Return the (x, y) coordinate for the center point of the cell that contains the specified text.  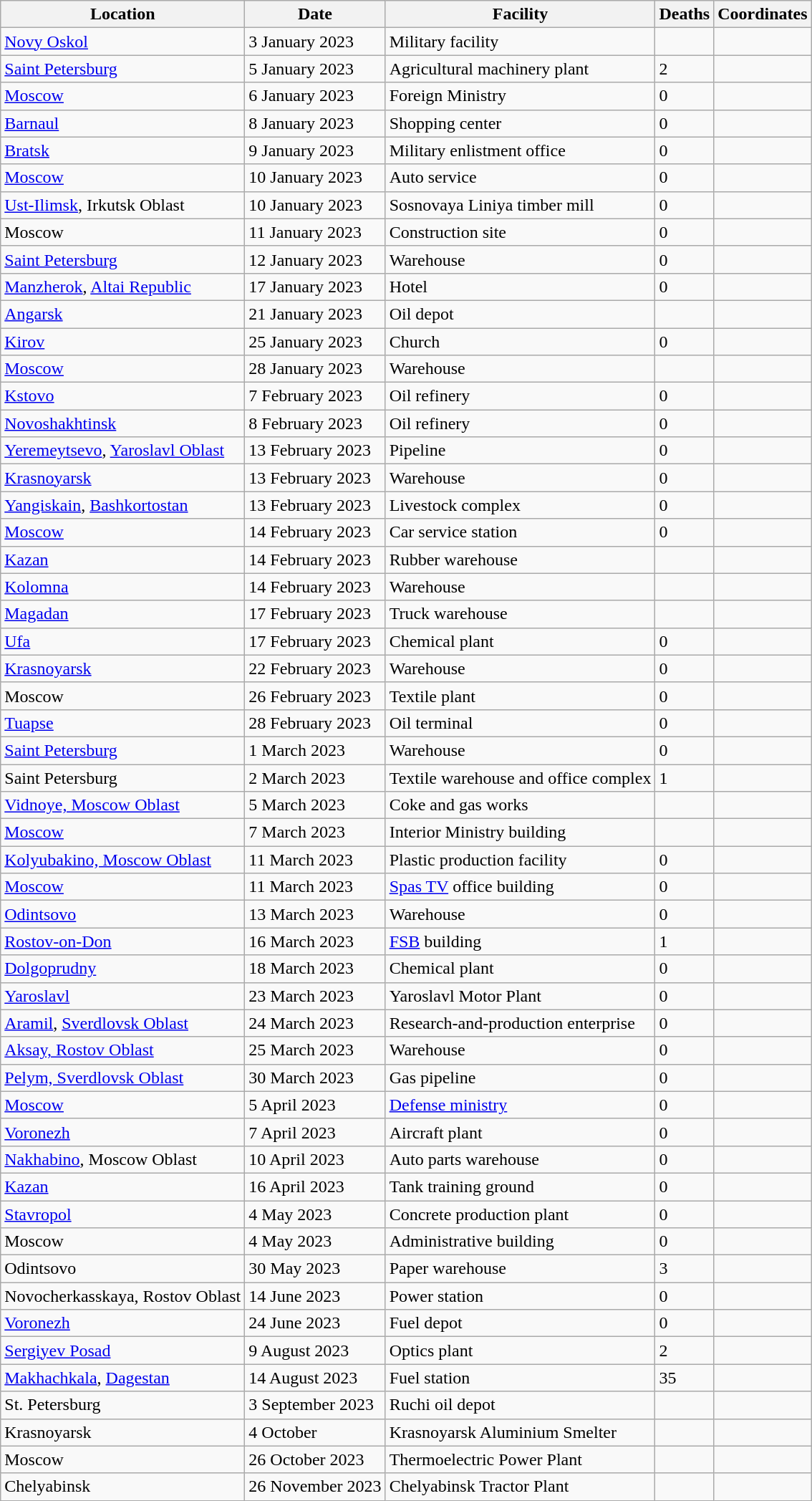
Tuapse (123, 723)
Gas pipeline (520, 1078)
5 April 2023 (315, 1105)
Krasnoyarsk Aluminium Smelter (520, 1432)
Facility (520, 14)
Defense ministry (520, 1105)
3 (685, 1269)
Tank training ground (520, 1186)
26 February 2023 (315, 696)
7 February 2023 (315, 396)
25 March 2023 (315, 1050)
24 March 2023 (315, 1023)
28 February 2023 (315, 723)
7 March 2023 (315, 833)
18 March 2023 (315, 969)
Car service station (520, 532)
Dolgoprudny (123, 969)
30 March 2023 (315, 1078)
St. Petersburg (123, 1405)
Aksay, Rostov Oblast (123, 1050)
Research-and-production enterprise (520, 1023)
Chelyabinsk (123, 1487)
Aramil, Sverdlovsk Oblast (123, 1023)
Angarsk (123, 314)
Yangiskain, Bashkortostan (123, 505)
16 March 2023 (315, 941)
8 February 2023 (315, 423)
Ufa (123, 641)
Yeremeytsevo, Yaroslavl Oblast (123, 451)
Spas TV office building (520, 887)
Yaroslavl Motor Plant (520, 996)
35 (685, 1378)
Kolyubakino, Moscow Oblast (123, 860)
Power station (520, 1296)
Optics plant (520, 1351)
Coordinates (763, 14)
Barnaul (123, 123)
Chelyabinsk Tractor Plant (520, 1487)
Shopping center (520, 123)
Aircraft plant (520, 1132)
Fuel station (520, 1378)
Rostov-on-Don (123, 941)
5 January 2023 (315, 69)
Magadan (123, 614)
28 January 2023 (315, 369)
2 March 2023 (315, 777)
Kirov (123, 342)
Deaths (685, 14)
3 September 2023 (315, 1405)
26 October 2023 (315, 1459)
Fuel depot (520, 1323)
Vidnoye, Moscow Oblast (123, 805)
7 April 2023 (315, 1132)
Coke and gas works (520, 805)
6 January 2023 (315, 96)
Construction site (520, 232)
Pelym, Sverdlovsk Oblast (123, 1078)
Concrete production plant (520, 1214)
17 January 2023 (315, 287)
Thermoelectric Power Plant (520, 1459)
23 March 2023 (315, 996)
22 February 2023 (315, 668)
Auto service (520, 178)
5 March 2023 (315, 805)
12 January 2023 (315, 259)
Paper warehouse (520, 1269)
Pipeline (520, 451)
Oil depot (520, 314)
Agricultural machinery plant (520, 69)
Stavropol (123, 1214)
26 November 2023 (315, 1487)
Hotel (520, 287)
Textile plant (520, 696)
Sergiyev Posad (123, 1351)
Novocherkasskaya, Rostov Oblast (123, 1296)
Nakhabino, Moscow Oblast (123, 1159)
Military enlistment office (520, 150)
Oil terminal (520, 723)
16 April 2023 (315, 1186)
Bratsk (123, 150)
10 April 2023 (315, 1159)
Textile warehouse and office complex (520, 777)
30 May 2023 (315, 1269)
Location (123, 14)
9 August 2023 (315, 1351)
Church (520, 342)
Manzherok, Altai Republic (123, 287)
14 August 2023 (315, 1378)
4 October (315, 1432)
Rubber warehouse (520, 560)
14 June 2023 (315, 1296)
Administrative building (520, 1242)
Livestock complex (520, 505)
Novy Oskol (123, 42)
25 January 2023 (315, 342)
Sosnovaya Liniya timber mill (520, 205)
Novoshakhtinsk (123, 423)
8 January 2023 (315, 123)
Auto parts warehouse (520, 1159)
Date (315, 14)
Ruchi oil depot (520, 1405)
13 March 2023 (315, 914)
11 January 2023 (315, 232)
Kolomna (123, 587)
21 January 2023 (315, 314)
24 June 2023 (315, 1323)
Foreign Ministry (520, 96)
Kstovo (123, 396)
Yaroslavl (123, 996)
Truck warehouse (520, 614)
9 January 2023 (315, 150)
Military facility (520, 42)
Interior Ministry building (520, 833)
Ust-Ilimsk, Irkutsk Oblast (123, 205)
Makhachkala, Dagestan (123, 1378)
FSB building (520, 941)
3 January 2023 (315, 42)
1 March 2023 (315, 750)
Plastic production facility (520, 860)
